Locate the cell with the specified text and output its (X, Y) center coordinate. 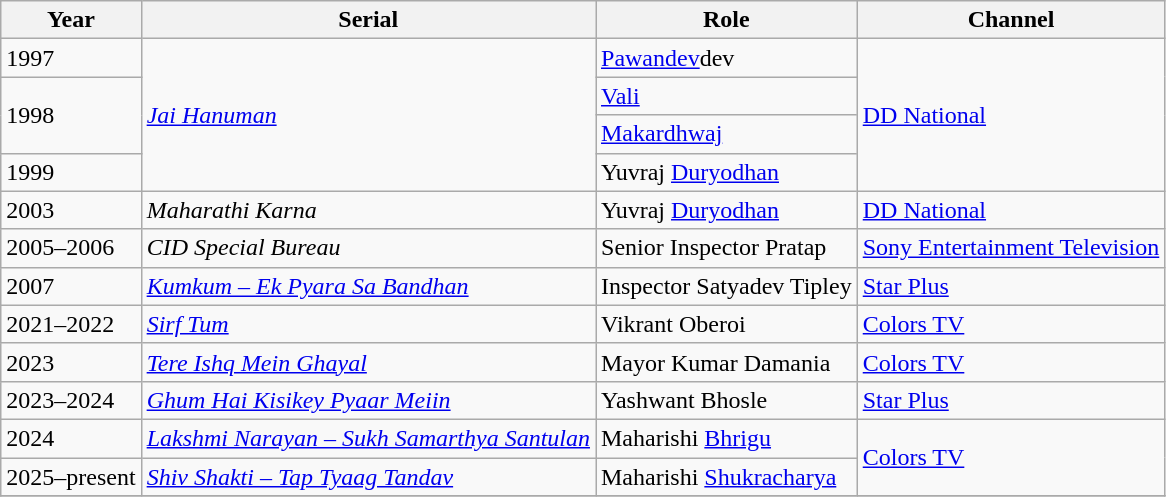
Shiv Shakti – Tap Tyaag Tandav (368, 477)
Channel (1011, 20)
Maharishi Bhrigu (727, 438)
1997 (71, 58)
Maharathi Karna (368, 210)
Serial (368, 20)
Jai Hanuman (368, 115)
Ghum Hai Kisikey Pyaar Meiin (368, 400)
Maharishi Shukracharya (727, 477)
Pawandevdev (727, 58)
2023 (71, 362)
2024 (71, 438)
Lakshmi Narayan – Sukh Samarthya Santulan (368, 438)
CID Special Bureau (368, 248)
2023–2024 (71, 400)
2003 (71, 210)
2005–2006 (71, 248)
Vali (727, 96)
1999 (71, 172)
Yashwant Bhosle (727, 400)
Vikrant Oberoi (727, 324)
Role (727, 20)
1998 (71, 115)
Year (71, 20)
2021–2022 (71, 324)
Senior Inspector Pratap (727, 248)
Mayor Kumar Damania (727, 362)
2007 (71, 286)
2025–present (71, 477)
Sony Entertainment Television (1011, 248)
Kumkum – Ek Pyara Sa Bandhan (368, 286)
Inspector Satyadev Tipley (727, 286)
Makardhwaj (727, 134)
Tere Ishq Mein Ghayal (368, 362)
Sirf Tum (368, 324)
